Output the (X, Y) coordinate of the center of the cell containing the given text.  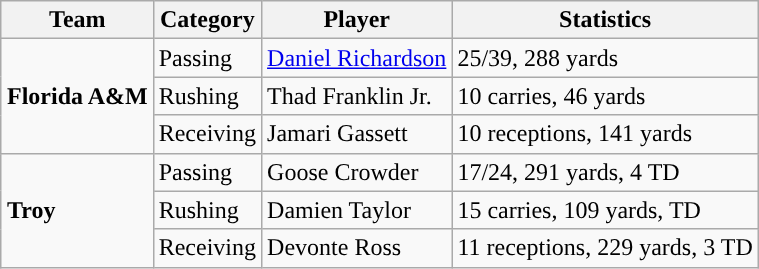
Troy (77, 210)
10 receptions, 141 yards (605, 134)
Team (77, 20)
Jamari Gassett (357, 134)
25/39, 288 yards (605, 58)
Damien Taylor (357, 210)
Category (207, 20)
11 receptions, 229 yards, 3 TD (605, 248)
Florida A&M (77, 96)
Devonte Ross (357, 248)
Goose Crowder (357, 172)
Statistics (605, 20)
10 carries, 46 yards (605, 96)
Player (357, 20)
Thad Franklin Jr. (357, 96)
17/24, 291 yards, 4 TD (605, 172)
Daniel Richardson (357, 58)
15 carries, 109 yards, TD (605, 210)
